From the cell containing the given text, extract its center point as (X, Y) coordinate. 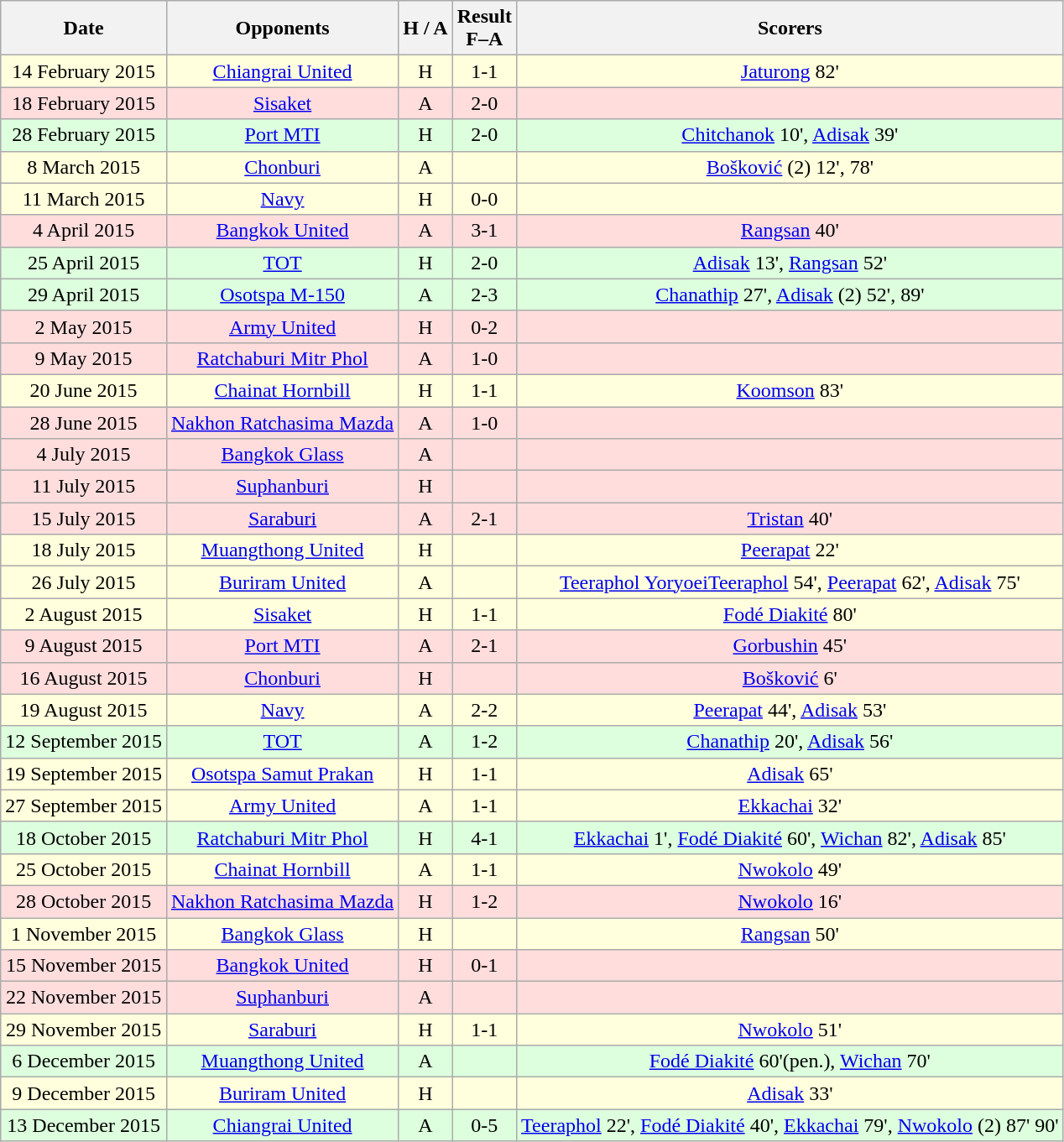
25 April 2015 (84, 263)
Bošković (2) 12', 78' (790, 167)
Adisak 65' (790, 774)
Nwokolo 16' (790, 901)
4 July 2015 (84, 455)
18 February 2015 (84, 103)
2-3 (484, 295)
1 November 2015 (84, 934)
22 November 2015 (84, 998)
18 October 2015 (84, 837)
20 June 2015 (84, 390)
28 October 2015 (84, 901)
0-0 (484, 199)
Osotspa Samut Prakan (282, 774)
16 August 2015 (84, 678)
Adisak 33' (790, 1093)
Teeraphol YoryoeiTeeraphol 54', Peerapat 62', Adisak 75' (790, 582)
19 August 2015 (84, 710)
0-5 (484, 1125)
Tristan 40' (790, 519)
6 December 2015 (84, 1061)
4-1 (484, 837)
Fodé Diakité 60'(pen.), Wichan 70' (790, 1061)
Opponents (282, 29)
15 July 2015 (84, 519)
Bošković 6' (790, 678)
Jaturong 82' (790, 71)
Nwokolo 51' (790, 1030)
Fodé Diakité 80' (790, 614)
Rangsan 40' (790, 231)
Adisak 13', Rangsan 52' (790, 263)
Nwokolo 49' (790, 869)
13 December 2015 (84, 1125)
12 September 2015 (84, 742)
Peerapat 44', Adisak 53' (790, 710)
4 April 2015 (84, 231)
27 September 2015 (84, 806)
29 April 2015 (84, 295)
Peerapat 22' (790, 550)
Date (84, 29)
8 March 2015 (84, 167)
3-1 (484, 231)
9 May 2015 (84, 358)
H / A (425, 29)
19 September 2015 (84, 774)
Rangsan 50' (790, 934)
9 August 2015 (84, 646)
Chanathip 20', Adisak 56' (790, 742)
14 February 2015 (84, 71)
0-2 (484, 326)
29 November 2015 (84, 1030)
Koomson 83' (790, 390)
Chanathip 27', Adisak (2) 52', 89' (790, 295)
0-1 (484, 966)
2 May 2015 (84, 326)
11 March 2015 (84, 199)
15 November 2015 (84, 966)
Scorers (790, 29)
Osotspa M-150 (282, 295)
ResultF–A (484, 29)
18 July 2015 (84, 550)
28 February 2015 (84, 135)
Ekkachai 32' (790, 806)
28 June 2015 (84, 422)
11 July 2015 (84, 487)
2 August 2015 (84, 614)
Chitchanok 10', Adisak 39' (790, 135)
Teeraphol 22', Fodé Diakité 40', Ekkachai 79', Nwokolo (2) 87' 90' (790, 1125)
2-2 (484, 710)
25 October 2015 (84, 869)
9 December 2015 (84, 1093)
Ekkachai 1', Fodé Diakité 60', Wichan 82', Adisak 85' (790, 837)
26 July 2015 (84, 582)
Gorbushin 45' (790, 646)
